Find where the given text appears and provide that cell's center as [X, Y] coordinate. 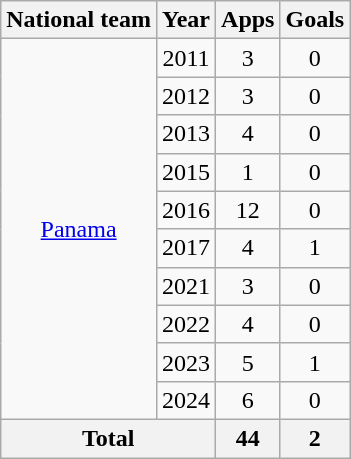
6 [248, 400]
2013 [186, 134]
2015 [186, 172]
Goals [315, 20]
2016 [186, 210]
2023 [186, 362]
Apps [248, 20]
National team [79, 20]
2011 [186, 58]
2012 [186, 96]
5 [248, 362]
Total [108, 438]
Panama [79, 230]
2022 [186, 324]
44 [248, 438]
2 [315, 438]
12 [248, 210]
2017 [186, 248]
2024 [186, 400]
Year [186, 20]
2021 [186, 286]
